Return [X, Y] of the center of cell containing provided text 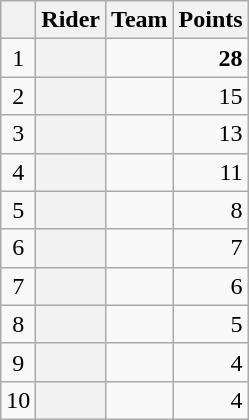
9 [18, 362]
11 [210, 172]
2 [18, 96]
13 [210, 134]
3 [18, 134]
10 [18, 400]
15 [210, 96]
Points [210, 20]
28 [210, 58]
Rider [71, 20]
1 [18, 58]
Team [140, 20]
